From the cell containing the given text, extract its center point as [x, y] coordinate. 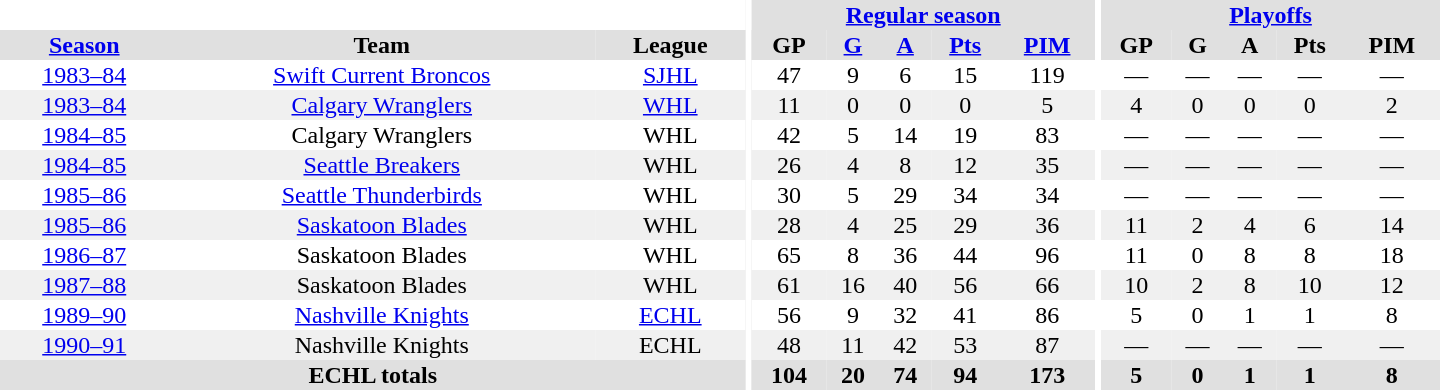
30 [789, 195]
74 [905, 375]
1990–91 [84, 345]
15 [965, 75]
48 [789, 345]
ECHL totals [372, 375]
25 [905, 225]
1986–87 [84, 255]
44 [965, 255]
66 [1047, 285]
47 [789, 75]
Seattle Breakers [382, 165]
Regular season [923, 15]
League [670, 45]
Swift Current Broncos [382, 75]
35 [1047, 165]
83 [1047, 135]
87 [1047, 345]
Playoffs [1270, 15]
65 [789, 255]
104 [789, 375]
1987–88 [84, 285]
119 [1047, 75]
53 [965, 345]
173 [1047, 375]
41 [965, 315]
61 [789, 285]
26 [789, 165]
SJHL [670, 75]
16 [853, 285]
86 [1047, 315]
19 [965, 135]
Seattle Thunderbirds [382, 195]
1989–90 [84, 315]
Season [84, 45]
32 [905, 315]
94 [965, 375]
20 [853, 375]
40 [905, 285]
28 [789, 225]
Team [382, 45]
18 [1392, 255]
96 [1047, 255]
